Extract the (X, Y) coordinate from the center of the cell holding the provided text.  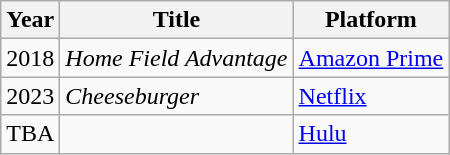
Amazon Prime (371, 58)
Year (30, 20)
Hulu (371, 134)
2023 (30, 96)
Cheeseburger (176, 96)
Title (176, 20)
Netflix (371, 96)
2018 (30, 58)
Platform (371, 20)
Home Field Advantage (176, 58)
TBA (30, 134)
